From the cell containing the given text, extract its center point as [x, y] coordinate. 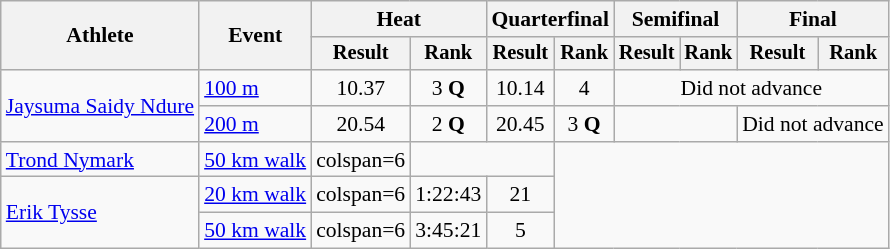
20 km walk [255, 195]
3:45:21 [448, 231]
Trond Nymark [100, 160]
Quarterfinal [550, 19]
Semifinal [676, 19]
Heat [398, 19]
Event [255, 36]
Final [813, 19]
21 [520, 195]
100 m [255, 88]
Athlete [100, 36]
10.14 [520, 88]
Erik Tysse [100, 212]
20.54 [360, 124]
200 m [255, 124]
4 [584, 88]
1:22:43 [448, 195]
Jaysuma Saidy Ndure [100, 106]
5 [520, 231]
20.45 [520, 124]
10.37 [360, 88]
2 Q [448, 124]
